Output the [x, y] coordinate of the center of the cell containing the given text.  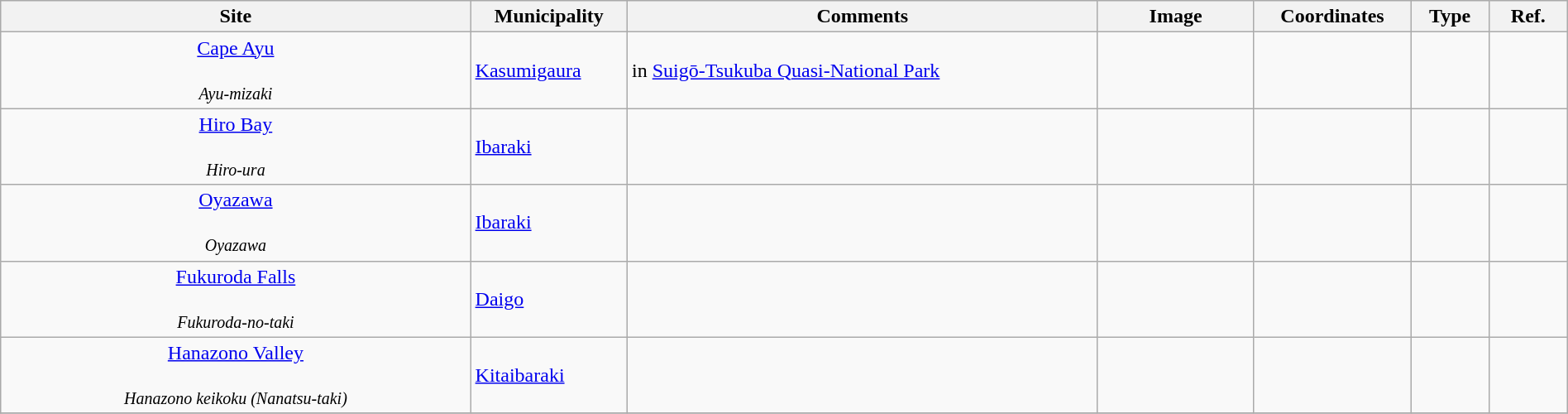
Image [1176, 17]
Fukuroda FallsFukuroda-no-taki [236, 299]
in Suigō-Tsukuba Quasi-National Park [863, 70]
Municipality [549, 17]
Ref. [1528, 17]
Cape AyuAyu-mizaki [236, 70]
Site [236, 17]
Hiro BayHiro-ura [236, 147]
OyazawaOyazawa [236, 223]
Type [1451, 17]
Kitaibaraki [549, 375]
Comments [863, 17]
Coordinates [1331, 17]
Daigo [549, 299]
Kasumigaura [549, 70]
Hanazono ValleyHanazono keikoku (Nanatsu-taki) [236, 375]
